For the text-containing cell, return its midpoint in [X, Y] coordinate format. 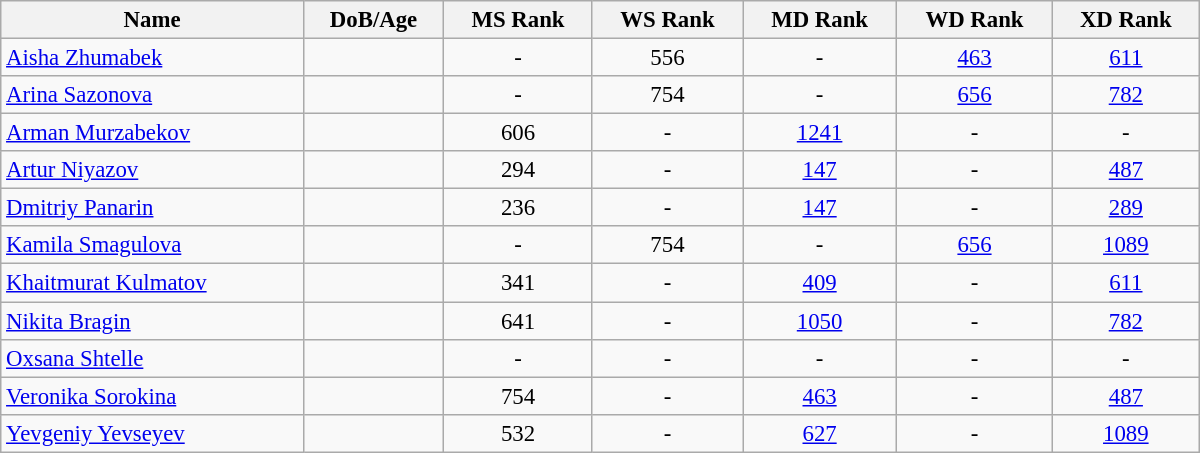
236 [518, 208]
Oxsana Shtelle [152, 358]
Nikita Bragin [152, 321]
409 [820, 283]
Veronika Sorokina [152, 396]
Arina Sazonova [152, 95]
Artur Niyazov [152, 170]
1050 [820, 321]
532 [518, 433]
Kamila Smagulova [152, 245]
WS Rank [667, 20]
641 [518, 321]
Aisha Zhumabek [152, 58]
Arman Murzabekov [152, 133]
294 [518, 170]
341 [518, 283]
Dmitriy Panarin [152, 208]
627 [820, 433]
Name [152, 20]
WD Rank [975, 20]
556 [667, 58]
1241 [820, 133]
Khaitmurat Kulmatov [152, 283]
XD Rank [1126, 20]
MD Rank [820, 20]
DoB/Age [373, 20]
MS Rank [518, 20]
606 [518, 133]
Yevgeniy Yevseyev [152, 433]
289 [1126, 208]
